Output the [x, y] coordinate of the center of the cell containing the given text.  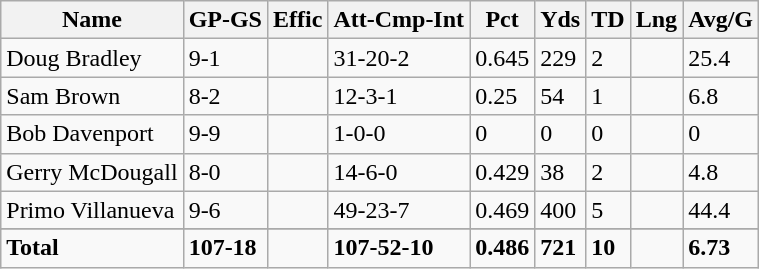
Primo Villanueva [92, 210]
9-6 [225, 210]
Lng [656, 20]
107-52-10 [399, 248]
0.486 [502, 248]
GP-GS [225, 20]
6.8 [721, 96]
Avg/G [721, 20]
229 [560, 58]
6.73 [721, 248]
44.4 [721, 210]
Gerry McDougall [92, 172]
TD [608, 20]
5 [608, 210]
Total [92, 248]
0.469 [502, 210]
0.429 [502, 172]
Yds [560, 20]
1 [608, 96]
8-0 [225, 172]
400 [560, 210]
Bob Davenport [92, 134]
Effic [297, 20]
9-9 [225, 134]
0.25 [502, 96]
10 [608, 248]
25.4 [721, 58]
12-3-1 [399, 96]
107-18 [225, 248]
Sam Brown [92, 96]
54 [560, 96]
1-0-0 [399, 134]
14-6-0 [399, 172]
31-20-2 [399, 58]
Pct [502, 20]
Doug Bradley [92, 58]
9-1 [225, 58]
Name [92, 20]
721 [560, 248]
Att-Cmp-Int [399, 20]
38 [560, 172]
8-2 [225, 96]
4.8 [721, 172]
49-23-7 [399, 210]
0.645 [502, 58]
